Determine the (X, Y) coordinate at the center of the cell enclosing the given text.  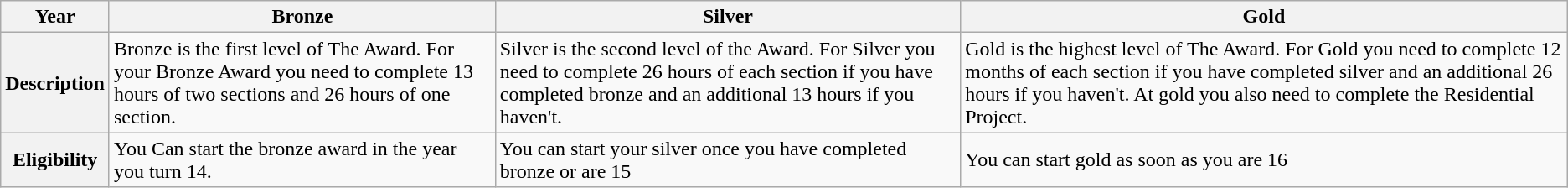
You Can start the bronze award in the year you turn 14. (302, 159)
Bronze is the first level of The Award. For your Bronze Award you need to complete 13 hours of two sections and 26 hours of one section. (302, 82)
Year (55, 17)
Description (55, 82)
You can start your silver once you have completed bronze or are 15 (727, 159)
You can start gold as soon as you are 16 (1265, 159)
Eligibility (55, 159)
Silver (727, 17)
Bronze (302, 17)
Gold (1265, 17)
